Output the [X, Y] coordinate of the center of the cell containing the given text.  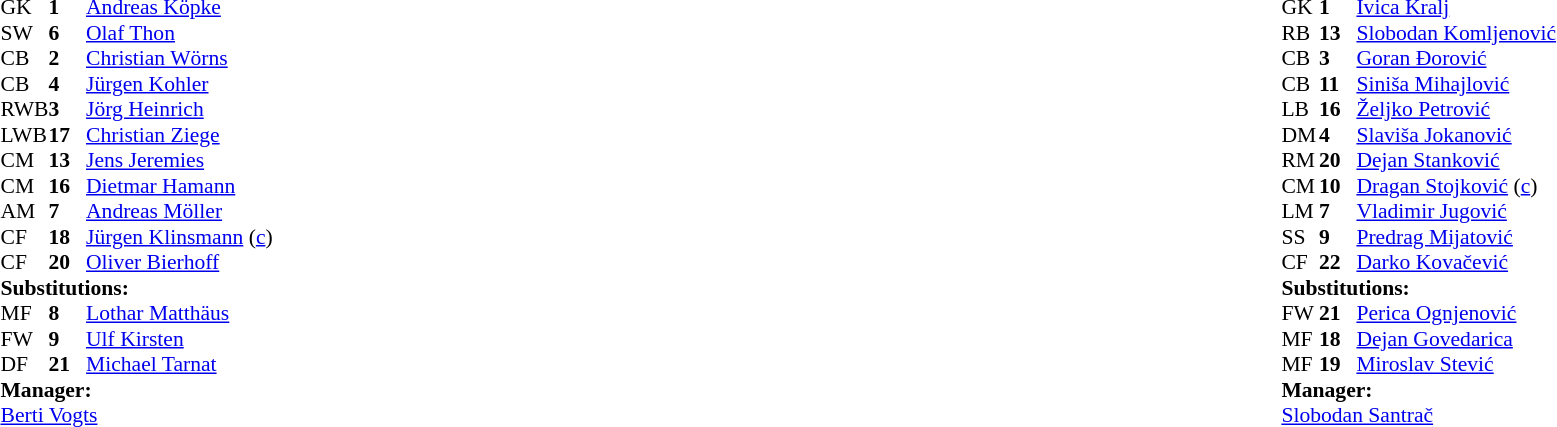
LM [1300, 211]
Olaf Thon [180, 33]
Perica Ognjenović [1456, 313]
Željko Petrović [1456, 109]
Dejan Stanković [1456, 161]
Goran Đorović [1456, 59]
Siniša Mihajlović [1456, 84]
8 [67, 313]
10 [1338, 186]
Jörg Heinrich [180, 109]
Slaviša Jokanović [1456, 135]
AM [24, 211]
6 [67, 33]
Slobodan Komljenović [1456, 33]
Miroslav Stević [1456, 365]
RWB [24, 109]
Dejan Govedarica [1456, 339]
Jürgen Kohler [180, 84]
DF [24, 365]
Oliver Bierhoff [180, 263]
Jürgen Klinsmann (c) [180, 237]
SS [1300, 237]
Predrag Mijatović [1456, 237]
11 [1338, 84]
Christian Ziege [180, 135]
DM [1300, 135]
Lothar Matthäus [180, 313]
Jens Jeremies [180, 161]
Vladimir Jugović [1456, 211]
19 [1338, 365]
Dragan Stojković (c) [1456, 186]
LWB [24, 135]
17 [67, 135]
Ulf Kirsten [180, 339]
Darko Kovačević [1456, 263]
Michael Tarnat [180, 365]
22 [1338, 263]
Dietmar Hamann [180, 186]
Christian Wörns [180, 59]
2 [67, 59]
RM [1300, 161]
LB [1300, 109]
Andreas Möller [180, 211]
RB [1300, 33]
SW [24, 33]
